Extract the [x, y] coordinate from the center of the cell holding the provided text.  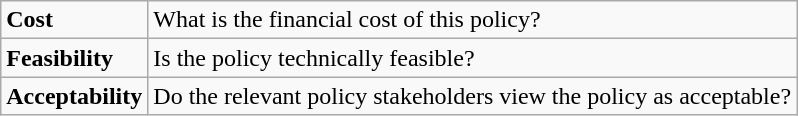
Feasibility [74, 58]
Is the policy technically feasible? [472, 58]
Do the relevant policy stakeholders view the policy as acceptable? [472, 96]
Acceptability [74, 96]
Cost [74, 20]
What is the financial cost of this policy? [472, 20]
